Search for the cell housing the specified text and yield its (x, y) center coordinate. 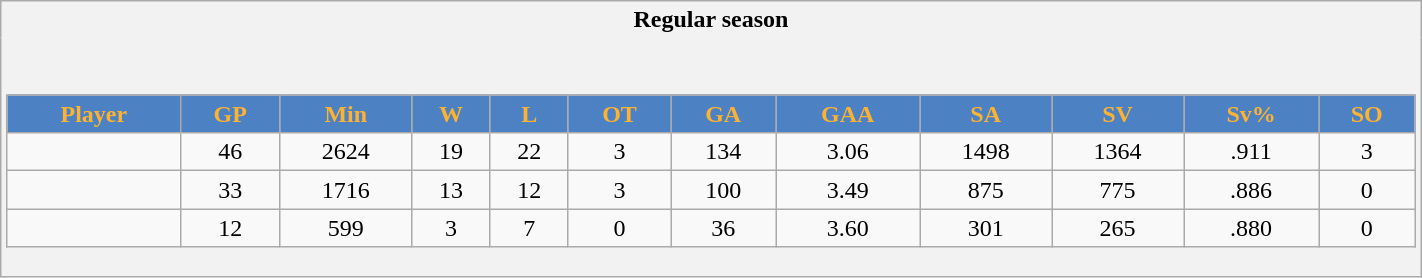
1716 (346, 190)
OT (619, 114)
134 (724, 152)
GA (724, 114)
22 (529, 152)
Regular season (711, 20)
GP (230, 114)
SA (986, 114)
775 (1118, 190)
7 (529, 228)
.880 (1252, 228)
100 (724, 190)
3.06 (848, 152)
SO (1367, 114)
.911 (1252, 152)
875 (986, 190)
Sv% (1252, 114)
SV (1118, 114)
46 (230, 152)
1498 (986, 152)
1364 (1118, 152)
3.49 (848, 190)
33 (230, 190)
36 (724, 228)
599 (346, 228)
301 (986, 228)
19 (451, 152)
L (529, 114)
Player (94, 114)
Min (346, 114)
W (451, 114)
3.60 (848, 228)
265 (1118, 228)
2624 (346, 152)
.886 (1252, 190)
13 (451, 190)
GAA (848, 114)
